Return the (x, y) coordinate for the center point of the cell that contains the specified text.  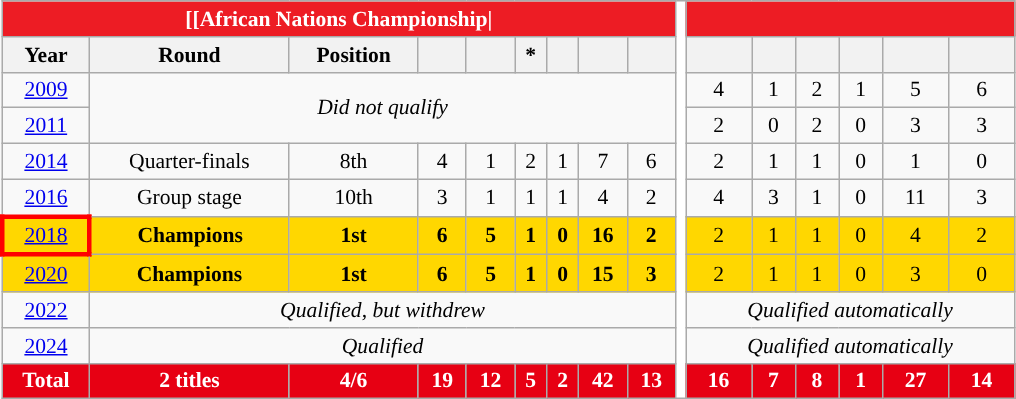
15 (603, 274)
2022 (46, 310)
Total (46, 381)
13 (651, 381)
Qualified, but withdrew (383, 310)
Did not qualify (383, 108)
12 (490, 381)
Round (190, 55)
2 titles (190, 381)
* (531, 55)
Position (354, 55)
2011 (46, 126)
2024 (46, 346)
11 (915, 198)
Qualified (383, 346)
10th (354, 198)
2020 (46, 274)
2014 (46, 162)
19 (442, 381)
Year (46, 55)
27 (915, 381)
Quarter-finals (190, 162)
2009 (46, 90)
[[African Nations Championship| (338, 19)
Group stage (190, 198)
2018 (46, 236)
2016 (46, 198)
4/6 (354, 381)
8th (354, 162)
42 (603, 381)
14 (982, 381)
8 (817, 381)
